Extract the (X, Y) coordinate from the center of the cell holding the provided text.  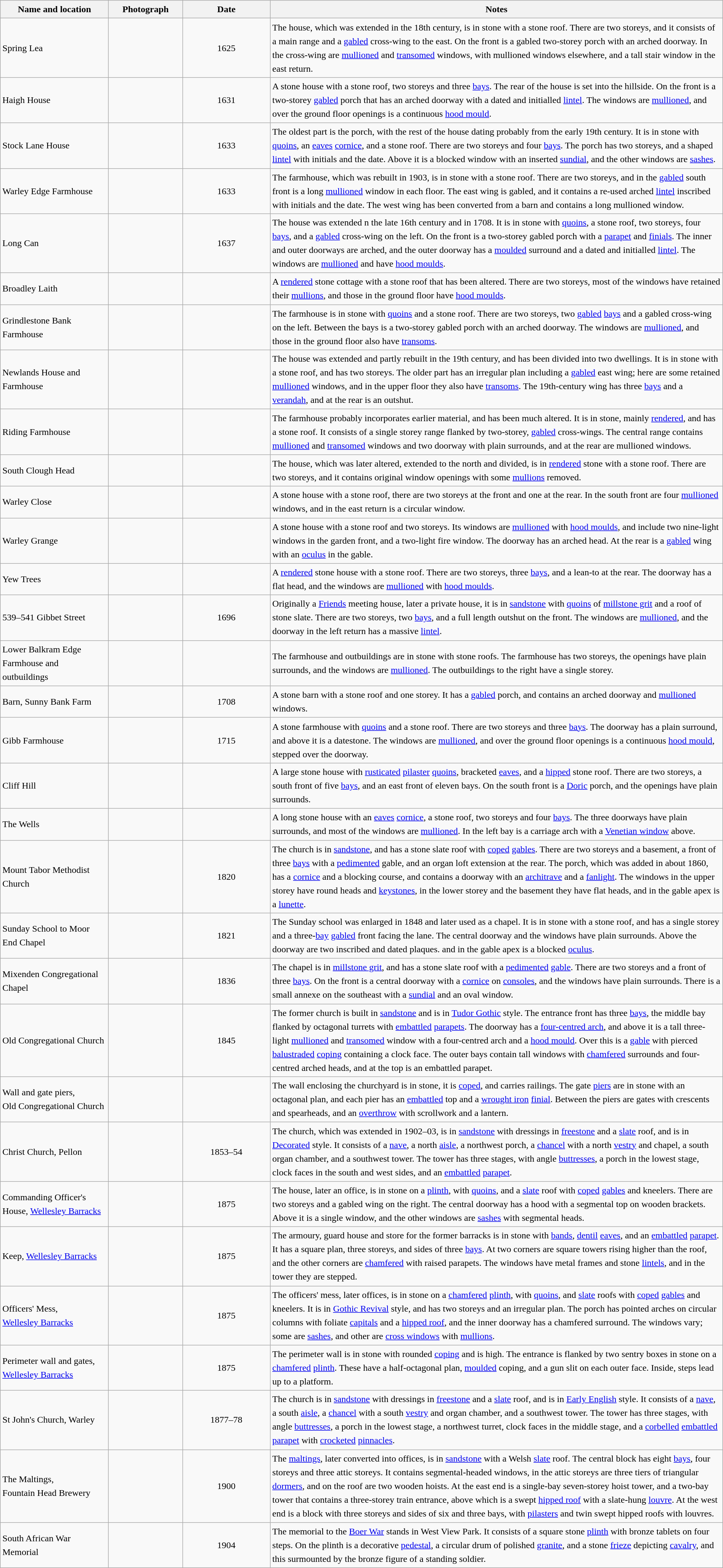
1900 (227, 1486)
Wall and gate piers,Old Congregational Church (55, 1100)
1836 (227, 981)
1625 (227, 48)
Lower Balkram Edge Farmhouse and outbuildings (55, 663)
539–541 Gibbet Street (55, 618)
Stock Lane House (55, 146)
Riding Farmhouse (55, 432)
Newlands House and Farmhouse (55, 379)
South Clough Head (55, 470)
Christ Church, Pellon (55, 1151)
1715 (227, 740)
Commanding Officer's House, Wellesley Barracks (55, 1204)
Grindlestone Bank Farmhouse (55, 327)
1853–54 (227, 1151)
1820 (227, 877)
1637 (227, 243)
Mount Tabor Methodist Church (55, 877)
1904 (227, 1545)
Spring Lea (55, 48)
The Wells (55, 824)
Warley Close (55, 502)
The Maltings,Fountain Head Brewery (55, 1486)
Gibb Farmhouse (55, 740)
Yew Trees (55, 579)
1631 (227, 100)
1877–78 (227, 1420)
1696 (227, 618)
Cliff Hill (55, 786)
Keep, Wellesley Barracks (55, 1256)
Mixenden Congregational Chapel (55, 981)
Photograph (146, 9)
Warley Edge Farmhouse (55, 191)
1708 (227, 702)
1845 (227, 1040)
1821 (227, 935)
Long Can (55, 243)
Old Congregational Church (55, 1040)
St John's Church, Warley (55, 1420)
South African War Memorial (55, 1545)
Broadley Laith (55, 288)
Name and location (55, 9)
A stone barn with a stone roof and one storey. It has a gabled porch, and contains an arched doorway and mullioned windows. (496, 702)
Warley Grange (55, 541)
Notes (496, 9)
Date (227, 9)
Sunday School to Moor End Chapel (55, 935)
Perimeter wall and gates,Wellesley Barracks (55, 1368)
Haigh House (55, 100)
Barn, Sunny Bank Farm (55, 702)
Officers' Mess,Wellesley Barracks (55, 1315)
